Scan for the cell matching the given text and deliver its (x, y) coordinate at center. 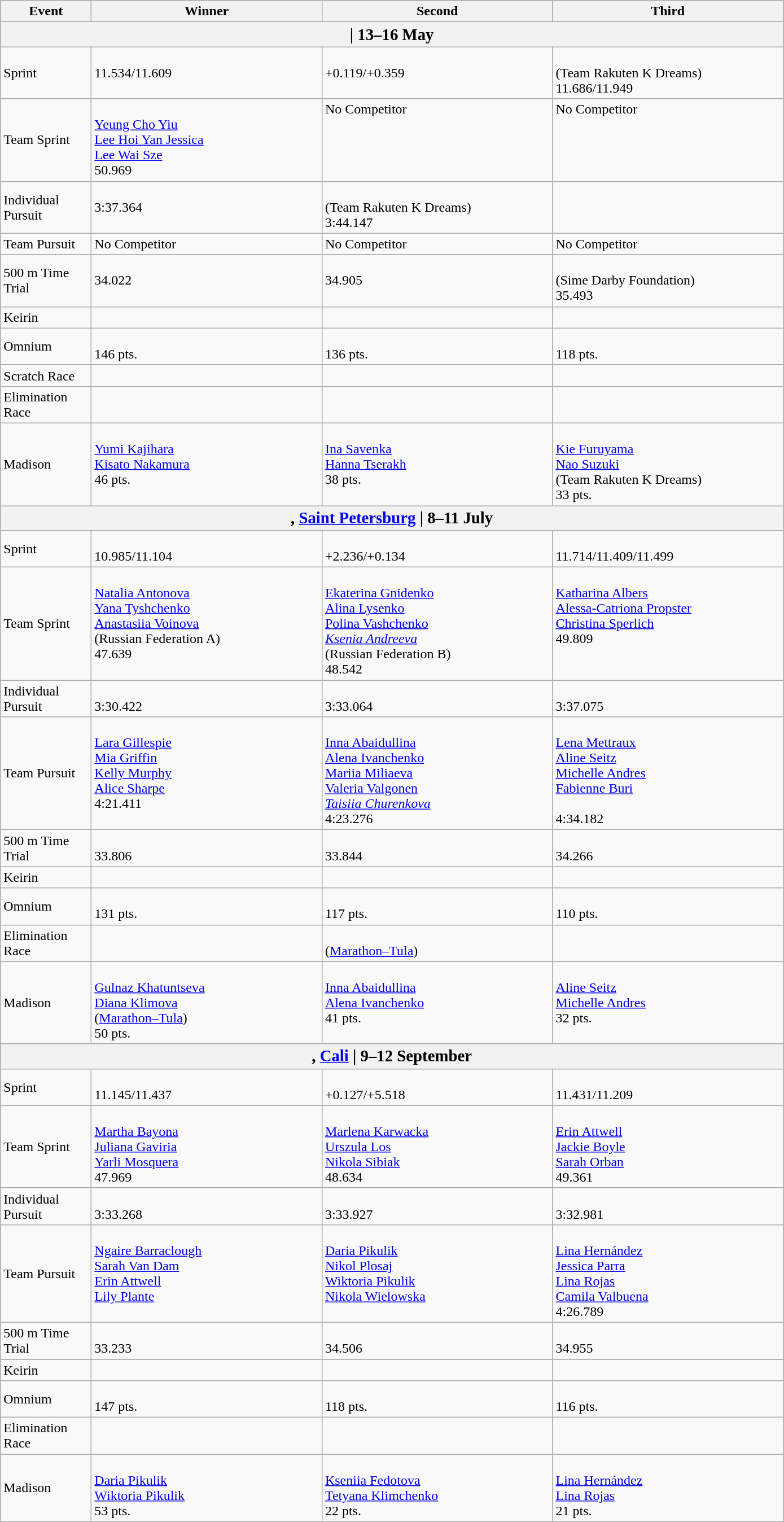
Yeung Cho YiuLee Hoi Yan JessicaLee Wai Sze50.969 (207, 140)
34.955 (668, 1340)
34.266 (668, 848)
Inna AbaidullinaAlena IvanchenkoMariia MiliaevaValeria ValgonenTaisiia Churenkova4:23.276 (437, 773)
Ekaterina GnidenkoAlina LysenkoPolina VashchenkoKsenia Andreeva(Russian Federation B)48.542 (437, 624)
Yumi KajiharaKisato Nakamura46 pts. (207, 464)
Natalia AntonovaYana TyshchenkoAnastasiia Voinova(Russian Federation A)47.639 (207, 624)
33.233 (207, 1340)
136 pts. (437, 347)
Lena MettrauxAline SeitzMichelle AndresFabienne Buri4:34.182 (668, 773)
Scratch Race (46, 375)
Aline SeitzMichelle Andres32 pts. (668, 1003)
(Team Rakuten K Dreams)3:44.147 (437, 207)
3:33.268 (207, 1206)
Lina HernándezJessica ParraLina RojasCamila Valbuena4:26.789 (668, 1274)
+0.127/+5.518 (437, 1087)
146 pts. (207, 347)
+0.119/+0.359 (437, 73)
11.431/11.209 (668, 1087)
Marlena KarwackaUrszula LosNikola Sibiak48.634 (437, 1147)
Daria PikulikWiktoria Pikulik53 pts. (207, 1488)
Event (46, 11)
110 pts. (668, 907)
Katharina AlbersAlessa-Catriona PropsterChristina Sperlich49.809 (668, 624)
116 pts. (668, 1399)
3:33.927 (437, 1206)
10.985/11.104 (207, 549)
3:37.364 (207, 207)
Erin AttwellJackie BoyleSarah Orban49.361 (668, 1147)
34.022 (207, 281)
117 pts. (437, 907)
34.905 (437, 281)
11.714/11.409/11.499 (668, 549)
Daria PikulikNikol PlosajWiktoria PikulikNikola Wielowska (437, 1274)
(Sime Darby Foundation)35.493 (668, 281)
Gulnaz KhatuntsevaDiana Klimova(Marathon–Tula)50 pts. (207, 1003)
+2.236/+0.134 (437, 549)
Lara GillespieMia GriffinKelly MurphyAlice Sharpe4:21.411 (207, 773)
3:37.075 (668, 699)
Inna AbaidullinaAlena Ivanchenko41 pts. (437, 1003)
147 pts. (207, 1399)
(Marathon–Tula) (437, 943)
33.806 (207, 848)
, Cali | 9–12 September (392, 1056)
Lina HernándezLina Rojas21 pts. (668, 1488)
11.145/11.437 (207, 1087)
34.506 (437, 1340)
Martha BayonaJuliana GaviriaYarli Mosquera47.969 (207, 1147)
Ngaire BarracloughSarah Van DamErin AttwellLily Plante (207, 1274)
33.844 (437, 848)
Second (437, 11)
131 pts. (207, 907)
Kseniia FedotovaTetyana Klimchenko22 pts. (437, 1488)
Ina SavenkaHanna Tserakh38 pts. (437, 464)
Third (668, 11)
3:32.981 (668, 1206)
Kie FuruyamaNao Suzuki(Team Rakuten K Dreams)33 pts. (668, 464)
3:30.422 (207, 699)
| 13–16 May (392, 34)
(Team Rakuten K Dreams)11.686/11.949 (668, 73)
, Saint Petersburg | 8–11 July (392, 518)
3:33.064 (437, 699)
Winner (207, 11)
11.534/11.609 (207, 73)
